Provide the [x, y] coordinate of the cell's center where the given text is located.  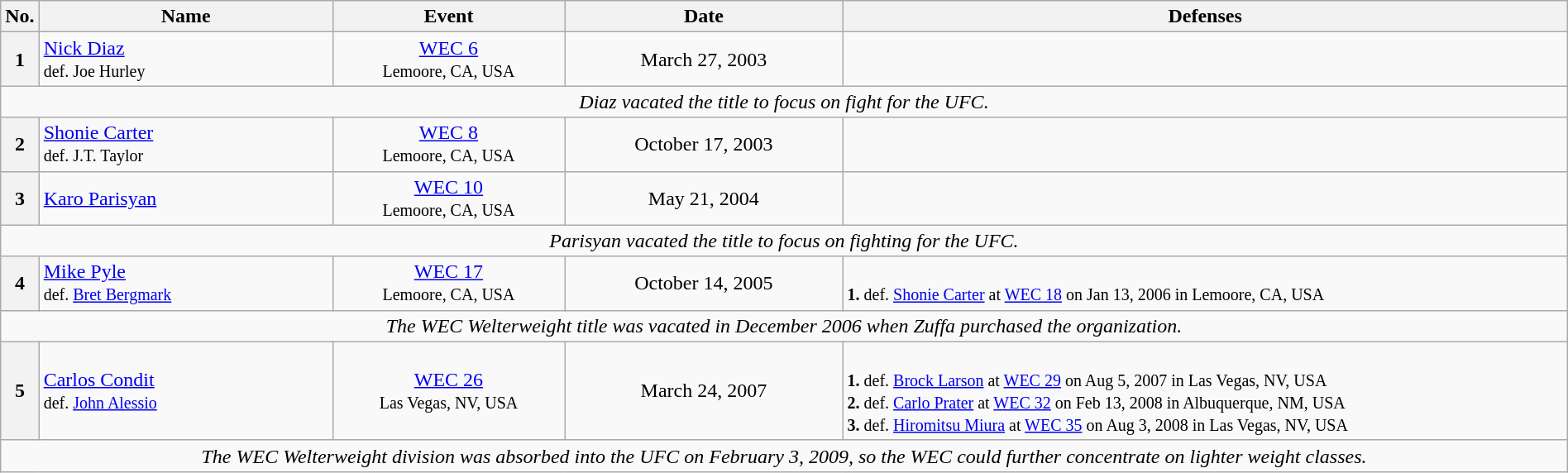
5 [20, 390]
Event [448, 17]
Nick Diazdef. Joe Hurley [185, 60]
Name [185, 17]
Parisyan vacated the title to focus on fighting for the UFC. [784, 241]
No. [20, 17]
Diaz vacated the title to focus on fight for the UFC. [784, 102]
The WEC Welterweight title was vacated in December 2006 when Zuffa purchased the organization. [784, 326]
October 17, 2003 [704, 144]
May 21, 2004 [704, 198]
WEC 26 Las Vegas, NV, USA [448, 390]
WEC 8 Lemoore, CA, USA [448, 144]
1 [20, 60]
WEC 17 Lemoore, CA, USA [448, 283]
March 27, 2003 [704, 60]
March 24, 2007 [704, 390]
Defenses [1205, 17]
Karo Parisyan [185, 198]
2 [20, 144]
1. def. Shonie Carter at WEC 18 on Jan 13, 2006 in Lemoore, CA, USA [1205, 283]
WEC 6 Lemoore, CA, USA [448, 60]
WEC 10 Lemoore, CA, USA [448, 198]
The WEC Welterweight division was absorbed into the UFC on February 3, 2009, so the WEC could further concentrate on lighter weight classes. [784, 456]
Mike Pyledef. Bret Bergmark [185, 283]
3 [20, 198]
October 14, 2005 [704, 283]
Date [704, 17]
4 [20, 283]
Carlos Conditdef. John Alessio [185, 390]
Shonie Carterdef. J.T. Taylor [185, 144]
